Find where the given text appears and provide that cell's center as (x, y) coordinate. 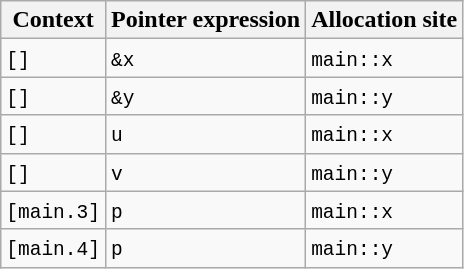
&x (205, 58)
u (205, 134)
Pointer expression (205, 20)
[main.4] (54, 248)
[main.3] (54, 210)
Allocation site (384, 20)
Context (54, 20)
v (205, 172)
&y (205, 96)
